Pinpoint the cell where the given text exists, returning its [X, Y] midpoint coordinate. 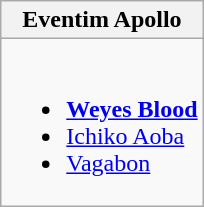
Weyes BloodIchiko AobaVagabon [102, 122]
Eventim Apollo [102, 20]
